Find where the given text appears and provide that cell's center as (x, y) coordinate. 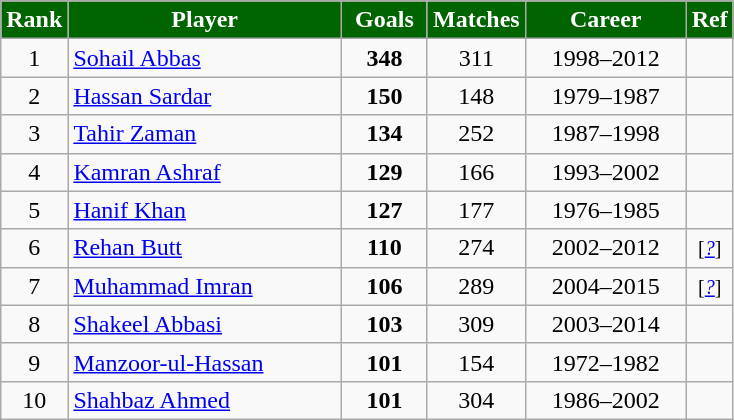
289 (476, 286)
106 (384, 286)
Hanif Khan (205, 210)
1998–2012 (606, 58)
1976–1985 (606, 210)
1972–1982 (606, 362)
2004–2015 (606, 286)
3 (34, 134)
Muhammad Imran (205, 286)
Goals (384, 20)
Rehan Butt (205, 248)
304 (476, 400)
9 (34, 362)
7 (34, 286)
2 (34, 96)
Manzoor-ul-Hassan (205, 362)
166 (476, 172)
1987–1998 (606, 134)
1993–2002 (606, 172)
2002–2012 (606, 248)
309 (476, 324)
274 (476, 248)
Shakeel Abbasi (205, 324)
129 (384, 172)
Career (606, 20)
150 (384, 96)
311 (476, 58)
6 (34, 248)
Sohail Abbas (205, 58)
103 (384, 324)
5 (34, 210)
Player (205, 20)
Kamran Ashraf (205, 172)
8 (34, 324)
348 (384, 58)
127 (384, 210)
2003–2014 (606, 324)
134 (384, 134)
Tahir Zaman (205, 134)
4 (34, 172)
1986–2002 (606, 400)
Shahbaz Ahmed (205, 400)
110 (384, 248)
Rank (34, 20)
148 (476, 96)
177 (476, 210)
252 (476, 134)
Hassan Sardar (205, 96)
Matches (476, 20)
Ref (710, 20)
1 (34, 58)
10 (34, 400)
154 (476, 362)
1979–1987 (606, 96)
